Provide the [X, Y] coordinate of the cell's center where the given text is located.  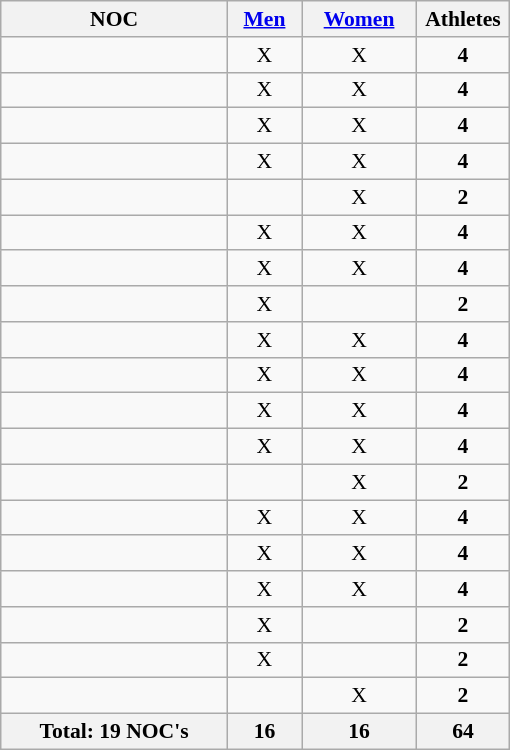
NOC [114, 19]
Women [360, 19]
64 [464, 732]
Athletes [464, 19]
Men [264, 19]
Total: 19 NOC's [114, 732]
